Determine the (x, y) coordinate at the center of the cell enclosing the given text.  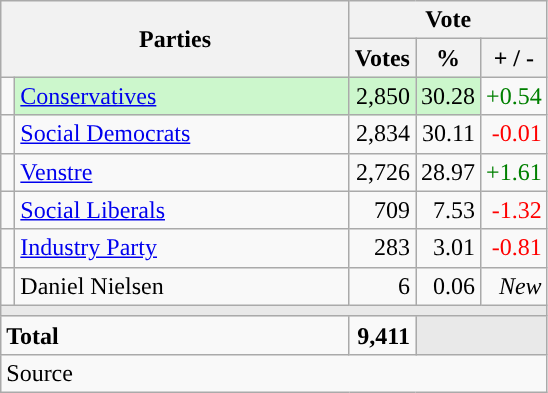
28.97 (448, 172)
-0.81 (514, 248)
709 (382, 210)
30.11 (448, 134)
+1.61 (514, 172)
Industry Party (182, 248)
% (448, 58)
+ / - (514, 58)
2,850 (382, 96)
Social Democrats (182, 134)
Venstre (182, 172)
Vote (448, 20)
9,411 (382, 335)
0.06 (448, 286)
Conservatives (182, 96)
+0.54 (514, 96)
283 (382, 248)
New (514, 286)
Source (274, 373)
Social Liberals (182, 210)
Total (176, 335)
Parties (176, 39)
7.53 (448, 210)
30.28 (448, 96)
2,726 (382, 172)
Votes (382, 58)
2,834 (382, 134)
Daniel Nielsen (182, 286)
3.01 (448, 248)
6 (382, 286)
-0.01 (514, 134)
-1.32 (514, 210)
